Pinpoint the cell where the given text exists, returning its [x, y] midpoint coordinate. 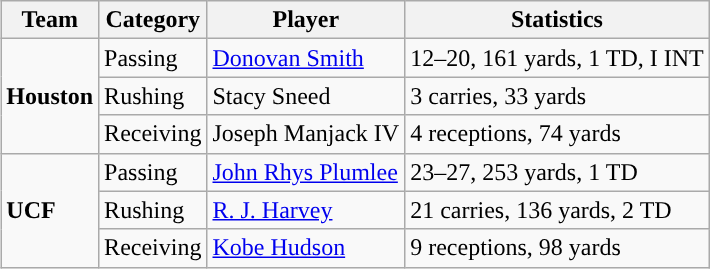
Statistics [558, 20]
Donovan Smith [306, 58]
UCF [50, 210]
21 carries, 136 yards, 2 TD [558, 210]
Kobe Hudson [306, 248]
Stacy Sneed [306, 96]
12–20, 161 yards, 1 TD, I INT [558, 58]
Houston [50, 96]
4 receptions, 74 yards [558, 134]
John Rhys Plumlee [306, 172]
9 receptions, 98 yards [558, 248]
Team [50, 20]
23–27, 253 yards, 1 TD [558, 172]
Player [306, 20]
Joseph Manjack IV [306, 134]
R. J. Harvey [306, 210]
Category [153, 20]
3 carries, 33 yards [558, 96]
